Determine the (x, y) coordinate at the center of the cell enclosing the given text.  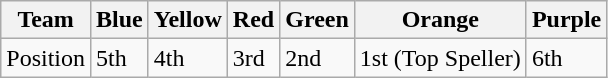
5th (120, 58)
Green (318, 20)
Blue (120, 20)
Orange (440, 20)
2nd (318, 58)
Red (253, 20)
6th (566, 58)
Team (46, 20)
Purple (566, 20)
3rd (253, 58)
Yellow (188, 20)
1st (Top Speller) (440, 58)
Position (46, 58)
4th (188, 58)
